Determine the [X, Y] coordinate at the center of the cell enclosing the given text.  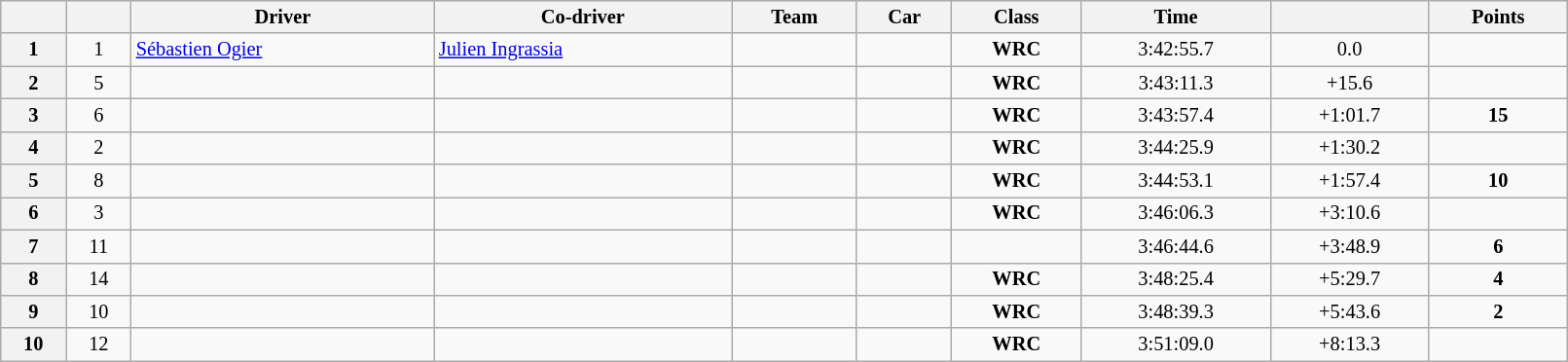
+3:48.9 [1349, 246]
3:48:39.3 [1176, 311]
Co-driver [583, 17]
Car [903, 17]
+3:10.6 [1349, 213]
3:44:25.9 [1176, 148]
12 [99, 344]
+5:43.6 [1349, 311]
3:51:09.0 [1176, 344]
+5:29.7 [1349, 279]
3:46:06.3 [1176, 213]
Time [1176, 17]
3:44:53.1 [1176, 181]
7 [33, 246]
3:43:11.3 [1176, 83]
Julien Ingrassia [583, 50]
15 [1499, 115]
+1:30.2 [1349, 148]
14 [99, 279]
Class [1016, 17]
Team [794, 17]
+15.6 [1349, 83]
Points [1499, 17]
9 [33, 311]
3:43:57.4 [1176, 115]
0.0 [1349, 50]
3:42:55.7 [1176, 50]
3:48:25.4 [1176, 279]
+1:01.7 [1349, 115]
+1:57.4 [1349, 181]
11 [99, 246]
Sébastien Ogier [282, 50]
+8:13.3 [1349, 344]
Driver [282, 17]
3:46:44.6 [1176, 246]
